Return [X, Y] of the center of cell containing provided text 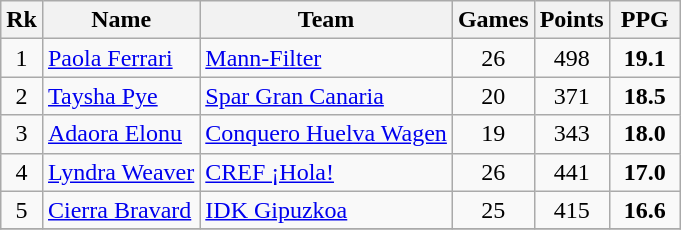
371 [572, 96]
Lyndra Weaver [120, 172]
498 [572, 58]
Taysha Pye [120, 96]
Adaora Elonu [120, 134]
Cierra Bravard [120, 210]
5 [22, 210]
25 [493, 210]
Rk [22, 20]
1 [22, 58]
16.6 [644, 210]
415 [572, 210]
IDK Gipuzkoa [326, 210]
441 [572, 172]
4 [22, 172]
17.0 [644, 172]
Conquero Huelva Wagen [326, 134]
19.1 [644, 58]
18.5 [644, 96]
Paola Ferrari [120, 58]
Name [120, 20]
2 [22, 96]
343 [572, 134]
PPG [644, 20]
Games [493, 20]
20 [493, 96]
19 [493, 134]
Spar Gran Canaria [326, 96]
Mann-Filter [326, 58]
Points [572, 20]
CREF ¡Hola! [326, 172]
18.0 [644, 134]
3 [22, 134]
Team [326, 20]
